Determine the [x, y] coordinate at the center of the cell enclosing the given text.  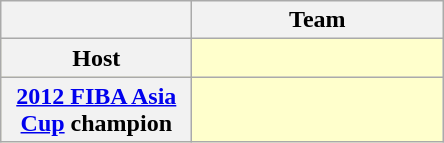
2012 FIBA Asia Cup champion [96, 110]
Team [318, 20]
Host [96, 58]
